Pinpoint the cell where the given text exists, returning its (X, Y) midpoint coordinate. 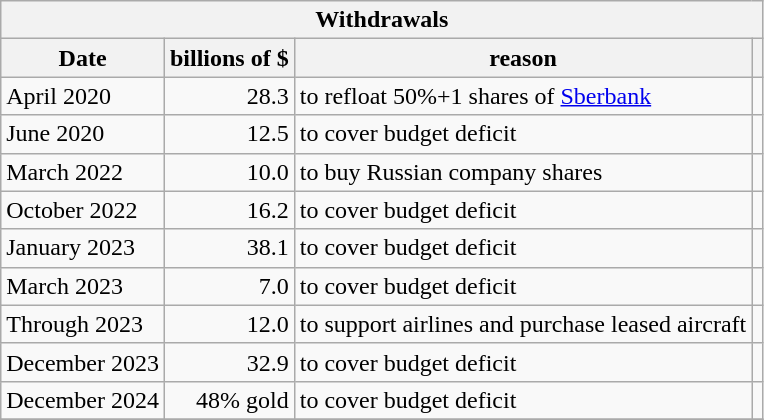
Through 2023 (83, 324)
reason (523, 58)
12.5 (229, 134)
to buy Russian company shares (523, 172)
to refloat 50%+1 shares of Sberbank (523, 96)
32.9 (229, 362)
March 2023 (83, 286)
to support airlines and purchase leased aircraft (523, 324)
billions of $ (229, 58)
Withdrawals (382, 20)
28.3 (229, 96)
10.0 (229, 172)
June 2020 (83, 134)
Date (83, 58)
March 2022 (83, 172)
December 2024 (83, 400)
January 2023 (83, 248)
48% gold (229, 400)
16.2 (229, 210)
April 2020 (83, 96)
7.0 (229, 286)
December 2023 (83, 362)
38.1 (229, 248)
12.0 (229, 324)
October 2022 (83, 210)
